Return the [x, y] coordinate for the center point of the cell that contains the specified text.  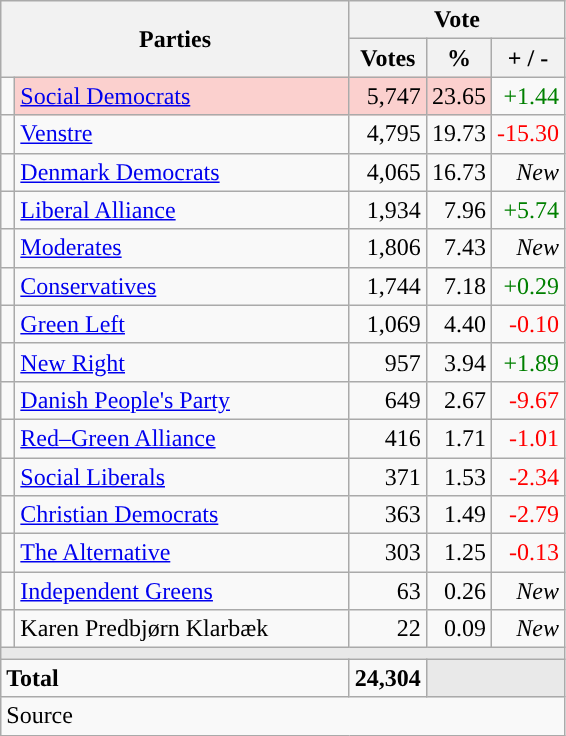
-0.13 [528, 553]
957 [388, 362]
4.40 [458, 324]
Green Left [182, 324]
1.49 [458, 515]
5,747 [388, 96]
Red–Green Alliance [182, 438]
Vote [456, 20]
Total [176, 678]
1,744 [388, 286]
+0.29 [528, 286]
303 [388, 553]
-0.10 [528, 324]
63 [388, 591]
-9.67 [528, 400]
1,934 [388, 210]
Liberal Alliance [182, 210]
7.96 [458, 210]
Social Democrats [182, 96]
Karen Predbjørn Klarbæk [182, 629]
% [458, 58]
1,806 [388, 248]
19.73 [458, 134]
Denmark Democrats [182, 172]
363 [388, 515]
371 [388, 477]
23.65 [458, 96]
+5.74 [528, 210]
The Alternative [182, 553]
Venstre [182, 134]
1.53 [458, 477]
Parties [176, 39]
2.67 [458, 400]
+1.89 [528, 362]
3.94 [458, 362]
7.18 [458, 286]
Danish People's Party [182, 400]
Conservatives [182, 286]
Moderates [182, 248]
Votes [388, 58]
4,065 [388, 172]
-1.01 [528, 438]
-15.30 [528, 134]
649 [388, 400]
+ / - [528, 58]
1.25 [458, 553]
Source [283, 716]
4,795 [388, 134]
0.26 [458, 591]
+1.44 [528, 96]
7.43 [458, 248]
16.73 [458, 172]
1.71 [458, 438]
-2.79 [528, 515]
-2.34 [528, 477]
Independent Greens [182, 591]
0.09 [458, 629]
Christian Democrats [182, 515]
22 [388, 629]
1,069 [388, 324]
New Right [182, 362]
Social Liberals [182, 477]
24,304 [388, 678]
416 [388, 438]
